Detect which cell encompasses the target text, then output its (X, Y) center coordinate. 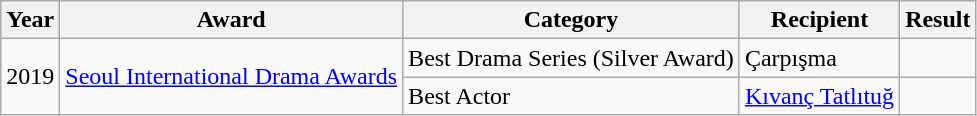
Best Actor (572, 96)
Çarpışma (819, 58)
Category (572, 20)
Recipient (819, 20)
Year (30, 20)
Kıvanç Tatlıtuğ (819, 96)
Seoul International Drama Awards (232, 77)
Result (938, 20)
2019 (30, 77)
Best Drama Series (Silver Award) (572, 58)
Award (232, 20)
